From the cell containing the given text, extract its center point as [X, Y] coordinate. 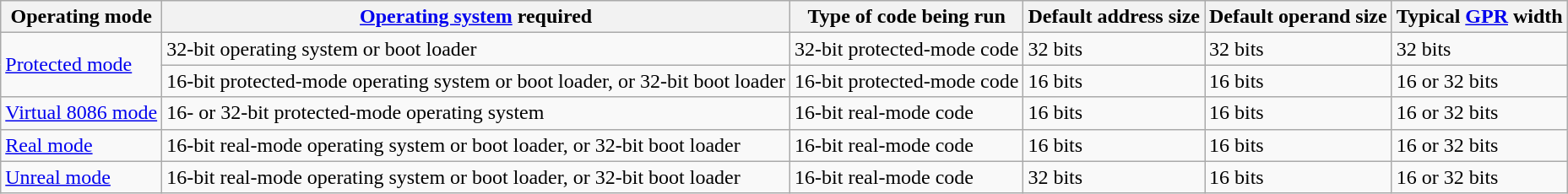
32-bit operating system or boot loader [476, 49]
16- or 32-bit protected-mode operating system [476, 113]
Operating system required [476, 17]
16-bit protected-mode operating system or boot loader, or 32-bit boot loader [476, 81]
Default operand size [1298, 17]
Default address size [1115, 17]
32-bit protected-mode code [907, 49]
Virtual 8086 mode [81, 113]
Protected mode [81, 65]
Type of code being run [907, 17]
16-bit protected-mode code [907, 81]
Unreal mode [81, 177]
Real mode [81, 145]
Typical GPR width [1479, 17]
Operating mode [81, 17]
